Return (x, y) of the center of cell containing provided text 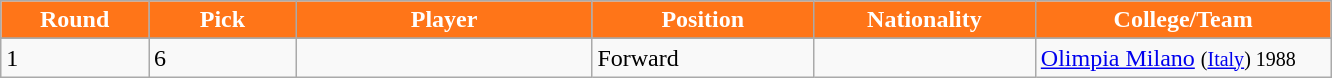
Round (75, 20)
Forward (703, 58)
Nationality (925, 20)
6 (223, 58)
Player (444, 20)
College/Team (1183, 20)
1 (75, 58)
Pick (223, 20)
Position (703, 20)
Olimpia Milano (Italy) 1988 (1183, 58)
